From the cell containing the given text, extract its center point as [x, y] coordinate. 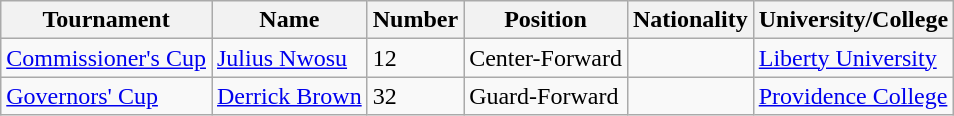
32 [415, 96]
Julius Nwosu [290, 58]
Name [290, 20]
Providence College [853, 96]
Governors' Cup [106, 96]
Position [546, 20]
Number [415, 20]
Nationality [690, 20]
Guard-Forward [546, 96]
Center-Forward [546, 58]
Liberty University [853, 58]
Derrick Brown [290, 96]
Commissioner's Cup [106, 58]
Tournament [106, 20]
University/College [853, 20]
12 [415, 58]
